Pinpoint the cell where the given text exists, returning its [X, Y] midpoint coordinate. 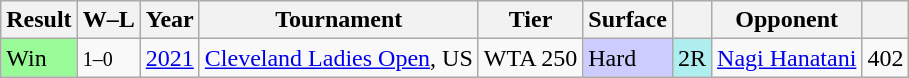
Surface [628, 20]
Win [39, 58]
Result [39, 20]
Opponent [787, 20]
Hard [628, 58]
Year [170, 20]
Tier [530, 20]
WTA 250 [530, 58]
Tournament [338, 20]
W–L [108, 20]
2021 [170, 58]
2R [692, 58]
Cleveland Ladies Open, US [338, 58]
Nagi Hanatani [787, 58]
1–0 [108, 58]
402 [886, 58]
